For the text-containing cell, return its midpoint in [X, Y] coordinate format. 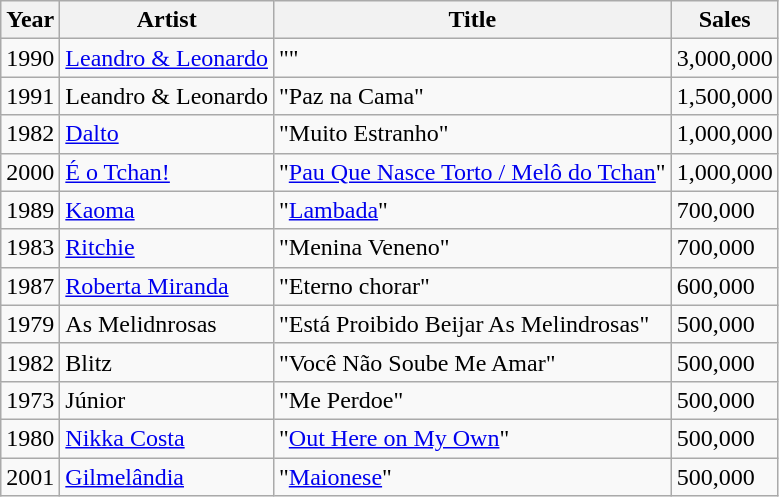
Title [472, 20]
1990 [30, 58]
"Paz na Cama" [472, 96]
"Você Não Soube Me Amar" [472, 362]
"Me Perdoe" [472, 400]
Kaoma [167, 210]
Gilmelândia [167, 477]
"Está Proibido Beijar As Melindrosas" [472, 324]
1973 [30, 400]
1,500,000 [724, 96]
Sales [724, 20]
Dalto [167, 134]
1987 [30, 286]
1989 [30, 210]
Year [30, 20]
"Out Here on My Own" [472, 438]
É o Tchan! [167, 172]
Nikka Costa [167, 438]
2001 [30, 477]
Artist [167, 20]
"Lambada" [472, 210]
1979 [30, 324]
Júnior [167, 400]
"Muito Estranho" [472, 134]
600,000 [724, 286]
1991 [30, 96]
"Maionese" [472, 477]
Roberta Miranda [167, 286]
3,000,000 [724, 58]
1980 [30, 438]
2000 [30, 172]
"Pau Que Nasce Torto / Melô do Tchan" [472, 172]
Blitz [167, 362]
1983 [30, 248]
"Menina Veneno" [472, 248]
"" [472, 58]
"Eterno chorar" [472, 286]
As Melidnrosas [167, 324]
Ritchie [167, 248]
